Search for the cell housing the specified text and yield its [x, y] center coordinate. 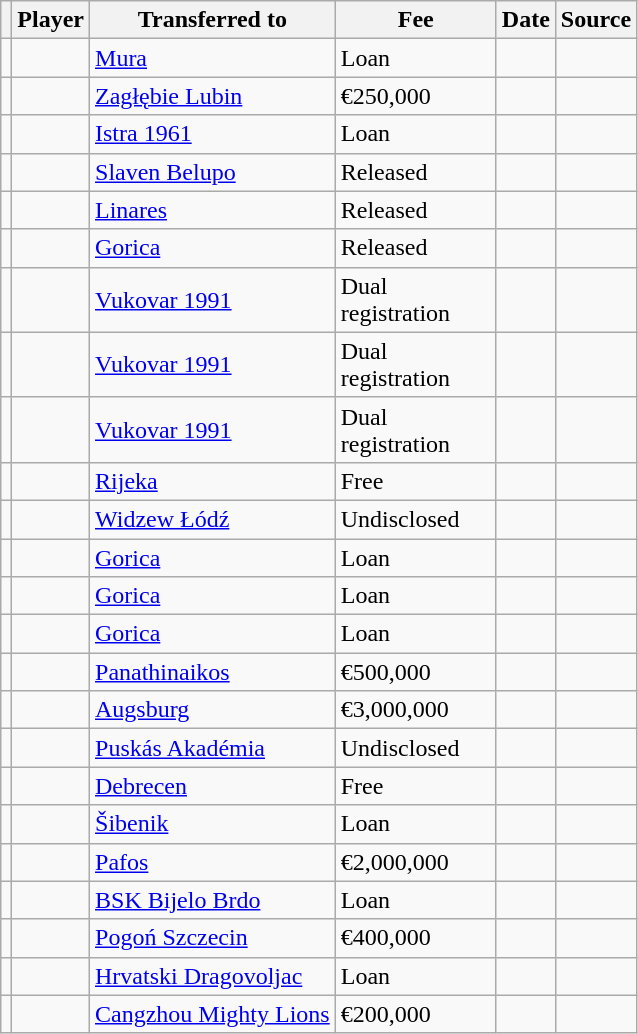
Cangzhou Mighty Lions [213, 1014]
Puskás Akadémia [213, 748]
Rijeka [213, 481]
Pafos [213, 862]
Istra 1961 [213, 134]
Slaven Belupo [213, 172]
Debrecen [213, 786]
€500,000 [416, 672]
Šibenik [213, 824]
Linares [213, 210]
€200,000 [416, 1014]
Pogoń Szczecin [213, 938]
Transferred to [213, 20]
€2,000,000 [416, 862]
€3,000,000 [416, 710]
Mura [213, 58]
Player [51, 20]
Hrvatski Dragovoljac [213, 976]
Widzew Łódź [213, 519]
€250,000 [416, 96]
Source [596, 20]
€400,000 [416, 938]
BSK Bijelo Brdo [213, 900]
Augsburg [213, 710]
Panathinaikos [213, 672]
Fee [416, 20]
Zagłębie Lubin [213, 96]
Date [526, 20]
